Return [x, y] of the center of cell containing provided text 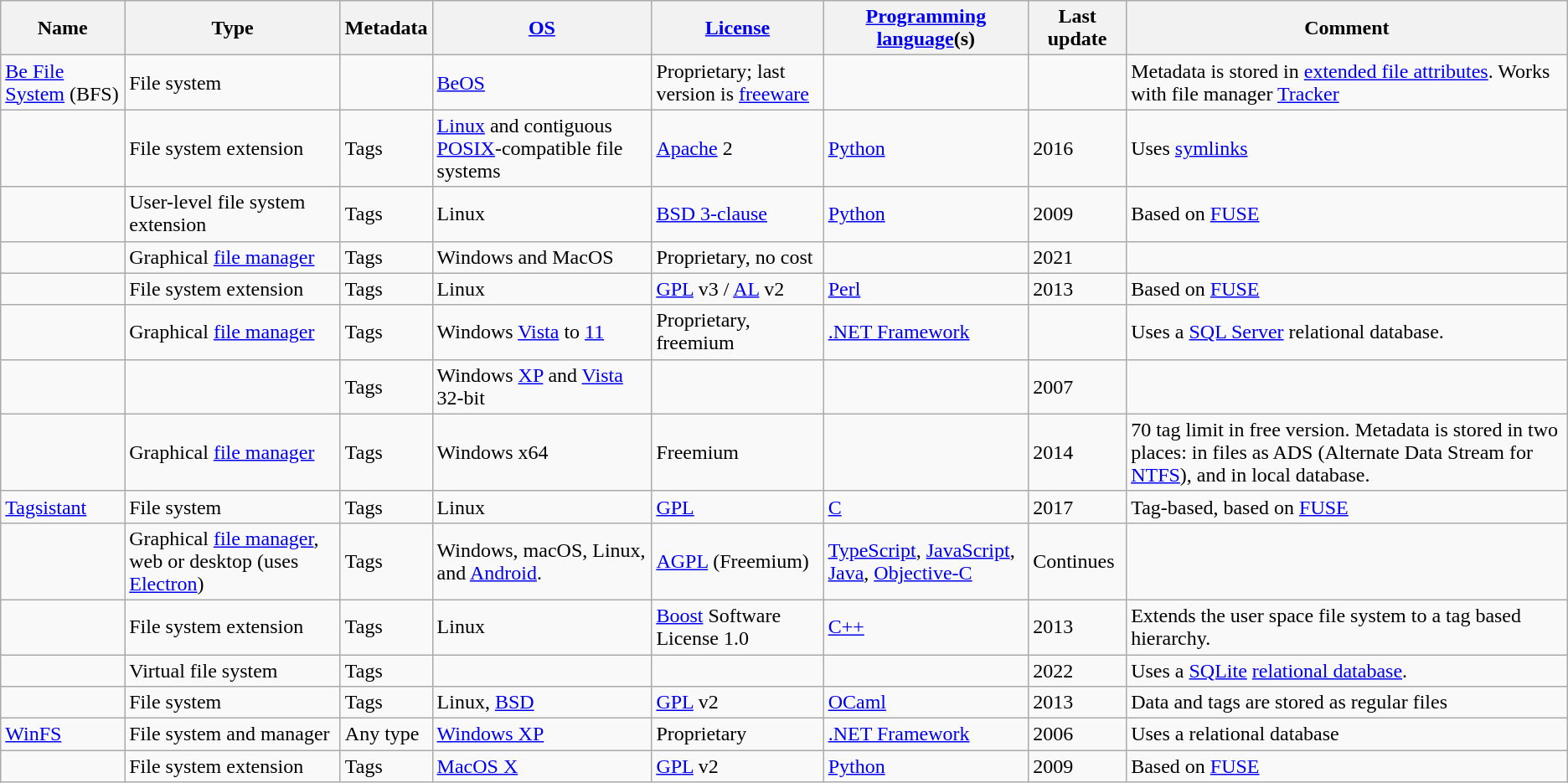
Windows XP and Vista 32-bit [542, 387]
Windows and MacOS [542, 257]
BSD 3-clause [737, 214]
Continues [1077, 561]
Uses a relational database [1347, 734]
User-level file system extension [233, 214]
2006 [1077, 734]
Type [233, 28]
GPL [737, 507]
Last update [1077, 28]
C [926, 507]
Windows, macOS, Linux, and Android. [542, 561]
Name [63, 28]
Uses a SQLite relational database. [1347, 671]
GPL v3 / AL v2 [737, 289]
Windows XP [542, 734]
Boost Software License 1.0 [737, 626]
C++ [926, 626]
Programming language(s) [926, 28]
WinFS [63, 734]
2017 [1077, 507]
Comment [1347, 28]
Linux, BSD [542, 703]
Data and tags are stored as regular files [1347, 703]
Perl [926, 289]
OCaml [926, 703]
Uses a SQL Server relational database. [1347, 332]
2016 [1077, 148]
Proprietary; last version is freeware [737, 82]
Tagsistant [63, 507]
Be File System (BFS) [63, 82]
70 tag limit in free version. Metadata is stored in two places: in files as ADS (Alternate Data Stream for NTFS), and in local database. [1347, 452]
Metadata [386, 28]
Extends the user space file system to a tag based hierarchy. [1347, 626]
Any type [386, 734]
2021 [1077, 257]
TypeScript, JavaScript, Java, Objective-C [926, 561]
2007 [1077, 387]
Proprietary, freemium [737, 332]
AGPL (Freemium) [737, 561]
Freemium [737, 452]
2022 [1077, 671]
Uses symlinks [1347, 148]
Linux and contiguous POSIX-compatible file systems [542, 148]
Tag-based, based on FUSE [1347, 507]
Metadata is stored in extended file attributes. Works with file manager Tracker [1347, 82]
Proprietary [737, 734]
Graphical file manager, web or desktop (uses Electron) [233, 561]
File system and manager [233, 734]
Virtual file system [233, 671]
MacOS X [542, 766]
License [737, 28]
2014 [1077, 452]
Windows x64 [542, 452]
BeOS [542, 82]
Windows Vista to 11 [542, 332]
OS [542, 28]
Apache 2 [737, 148]
Proprietary, no cost [737, 257]
